Return the (X, Y) coordinate for the center point of the cell that contains the specified text.  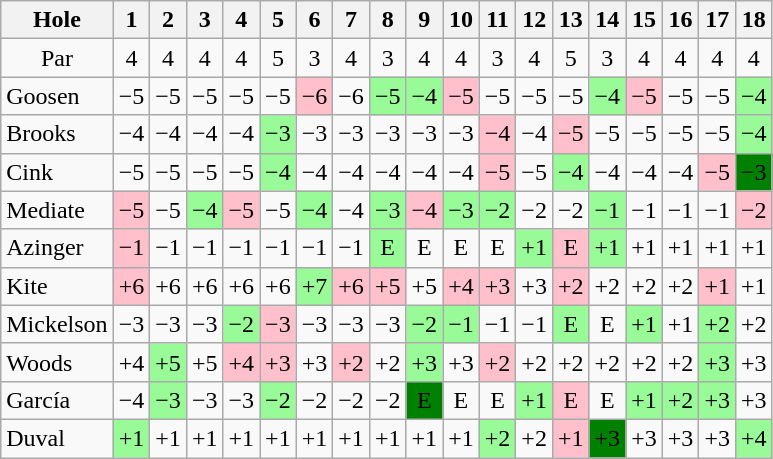
Kite (57, 286)
Par (57, 58)
17 (718, 20)
7 (352, 20)
11 (498, 20)
Brooks (57, 134)
16 (680, 20)
Goosen (57, 96)
Mediate (57, 210)
2 (168, 20)
Hole (57, 20)
13 (570, 20)
+7 (314, 286)
1 (132, 20)
6 (314, 20)
12 (534, 20)
10 (462, 20)
18 (754, 20)
Mickelson (57, 324)
9 (424, 20)
14 (608, 20)
Woods (57, 362)
15 (644, 20)
Azinger (57, 248)
Cink (57, 172)
García (57, 400)
Duval (57, 438)
8 (388, 20)
